Pinpoint the cell where the given text exists, returning its (x, y) midpoint coordinate. 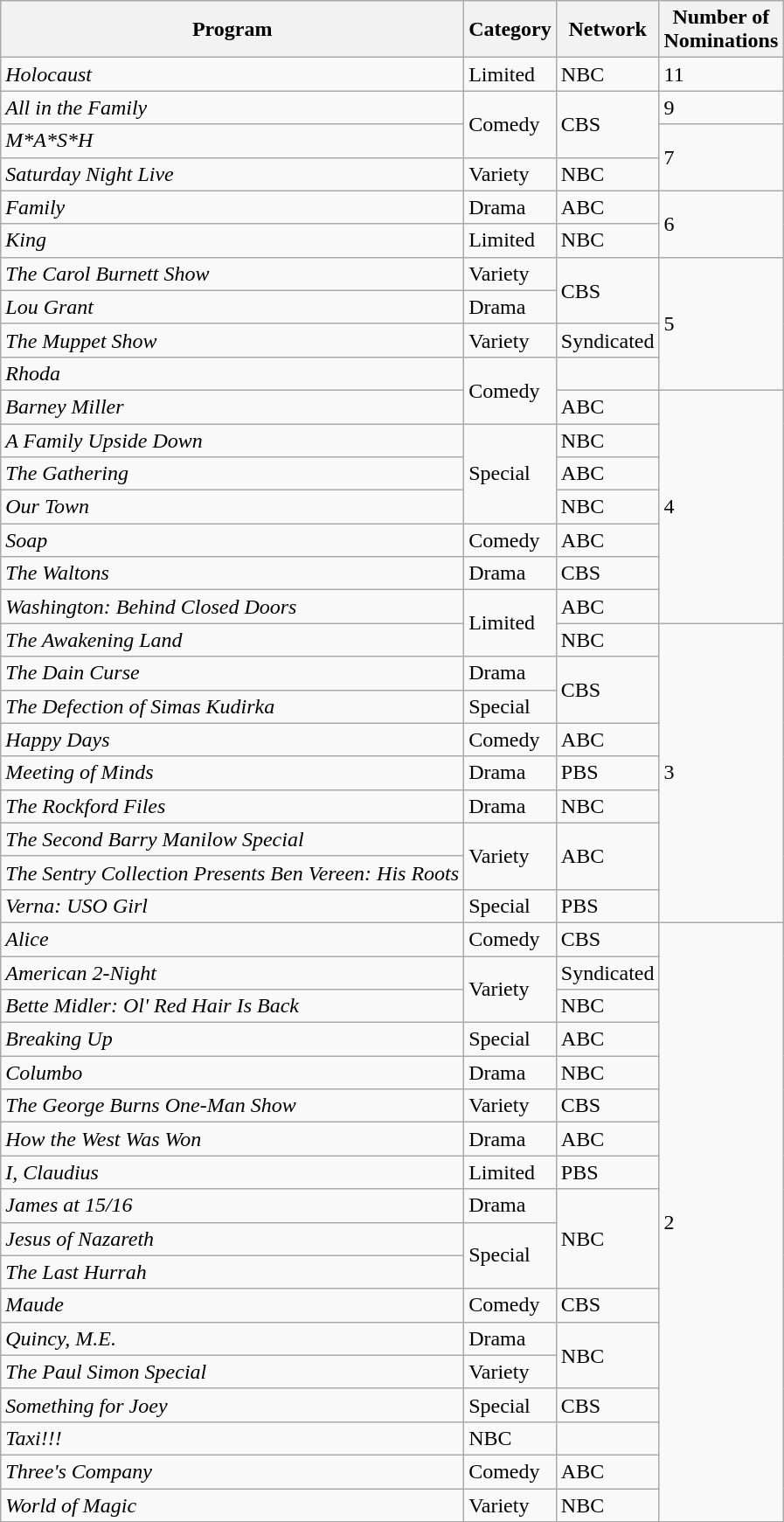
Lou Grant (232, 307)
All in the Family (232, 108)
Family (232, 207)
5 (721, 323)
3 (721, 773)
Our Town (232, 507)
6 (721, 224)
7 (721, 157)
Saturday Night Live (232, 174)
Network (607, 30)
The Awakening Land (232, 640)
The Second Barry Manilow Special (232, 839)
Alice (232, 939)
The Dain Curse (232, 673)
Washington: Behind Closed Doors (232, 607)
The Sentry Collection Presents Ben Vereen: His Roots (232, 872)
James at 15/16 (232, 1206)
Verna: USO Girl (232, 906)
Quincy, M.E. (232, 1338)
4 (721, 506)
Something for Joey (232, 1405)
The Gathering (232, 474)
Jesus of Nazareth (232, 1239)
Barney Miller (232, 407)
Breaking Up (232, 1039)
I, Claudius (232, 1172)
The Muppet Show (232, 340)
Three's Company (232, 1471)
Taxi!!! (232, 1438)
World of Magic (232, 1505)
Rhoda (232, 373)
Number ofNominations (721, 30)
Category (510, 30)
The George Burns One-Man Show (232, 1106)
How the West Was Won (232, 1139)
The Paul Simon Special (232, 1372)
11 (721, 74)
Meeting of Minds (232, 773)
American 2-Night (232, 973)
Holocaust (232, 74)
Columbo (232, 1073)
Program (232, 30)
2 (721, 1222)
Maude (232, 1305)
The Waltons (232, 573)
Happy Days (232, 740)
The Defection of Simas Kudirka (232, 706)
The Rockford Files (232, 806)
King (232, 240)
9 (721, 108)
The Carol Burnett Show (232, 274)
Bette Midler: Ol' Red Hair Is Back (232, 1006)
The Last Hurrah (232, 1272)
Soap (232, 540)
M*A*S*H (232, 141)
A Family Upside Down (232, 440)
